Return the [X, Y] coordinate for the center point of the cell that contains the specified text.  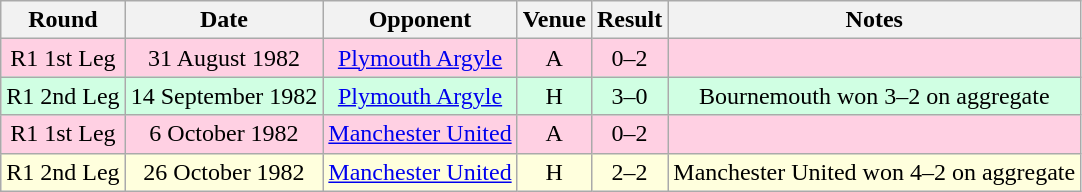
26 October 1982 [224, 172]
31 August 1982 [224, 58]
Venue [554, 20]
6 October 1982 [224, 134]
2–2 [629, 172]
Opponent [420, 20]
Result [629, 20]
Date [224, 20]
14 September 1982 [224, 96]
Bournemouth won 3–2 on aggregate [874, 96]
3–0 [629, 96]
Round [63, 20]
Notes [874, 20]
Manchester United won 4–2 on aggregate [874, 172]
